Return (x, y) of the center of cell containing provided text 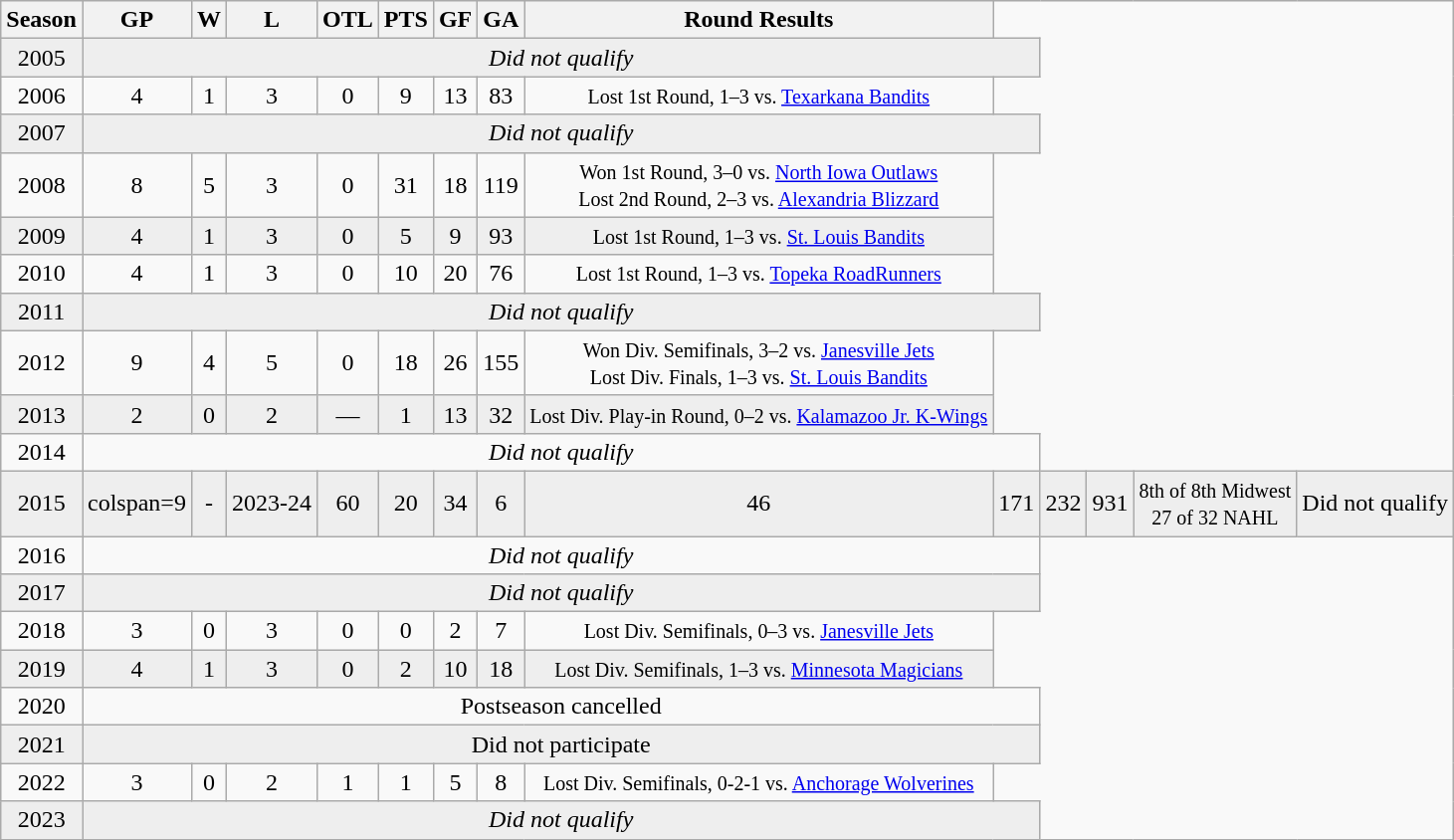
Lost 1st Round, 1–3 vs. St. Louis Bandits (758, 236)
32 (502, 414)
PTS (406, 20)
2021 (42, 744)
2017 (42, 593)
2023 (42, 820)
155 (502, 362)
93 (502, 236)
Lost Div. Semifinals, 0–3 vs. Janesville Jets (758, 631)
46 (758, 504)
2008 (42, 185)
2016 (42, 554)
Round Results (758, 20)
34 (455, 504)
2009 (42, 236)
76 (502, 274)
2012 (42, 362)
2010 (42, 274)
171 (1017, 504)
232 (1063, 504)
2013 (42, 414)
Did not participate (560, 744)
Lost Div. Semifinals, 1–3 vs. Minnesota Magicians (758, 669)
7 (502, 631)
2018 (42, 631)
Season (42, 20)
Lost Div. Semifinals, 0-2-1 vs. Anchorage Wolverines (758, 782)
6 (502, 504)
GP (136, 20)
2006 (42, 96)
31 (406, 185)
Lost Div. Play-in Round, 0–2 vs. Kalamazoo Jr. K-Wings (758, 414)
Won 1st Round, 3–0 vs. North Iowa OutlawsLost 2nd Round, 2–3 vs. Alexandria Blizzard (758, 185)
Won Div. Semifinals, 3–2 vs. Janesville JetsLost Div. Finals, 1–3 vs. St. Louis Bandits (758, 362)
931 (1111, 504)
2023-24 (271, 504)
GF (455, 20)
83 (502, 96)
2011 (42, 312)
2007 (42, 133)
GA (502, 20)
- (209, 504)
colspan=9 (136, 504)
119 (502, 185)
L (271, 20)
2014 (42, 452)
Lost 1st Round, 1–3 vs. Topeka RoadRunners (758, 274)
60 (348, 504)
8th of 8th Midwest 27 of 32 NAHL (1215, 504)
Lost 1st Round, 1–3 vs. Texarkana Bandits (758, 96)
2015 (42, 504)
26 (455, 362)
— (348, 414)
2005 (42, 58)
OTL (348, 20)
2019 (42, 669)
2020 (42, 707)
W (209, 20)
Postseason cancelled (560, 707)
2022 (42, 782)
